Pinpoint the cell where the given text exists, returning its (x, y) midpoint coordinate. 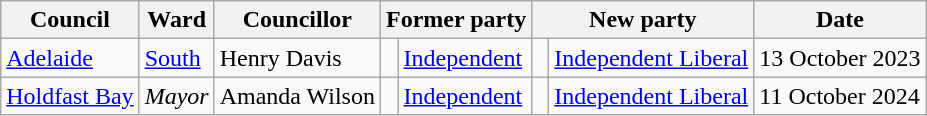
11 October 2024 (840, 96)
Holdfast Bay (70, 96)
Adelaide (70, 58)
New party (643, 20)
Henry Davis (297, 58)
13 October 2023 (840, 58)
Date (840, 20)
South (176, 58)
Former party (456, 20)
Ward (176, 20)
Mayor (176, 96)
Council (70, 20)
Amanda Wilson (297, 96)
Councillor (297, 20)
